Extract the [X, Y] coordinate from the center of the cell holding the provided text.  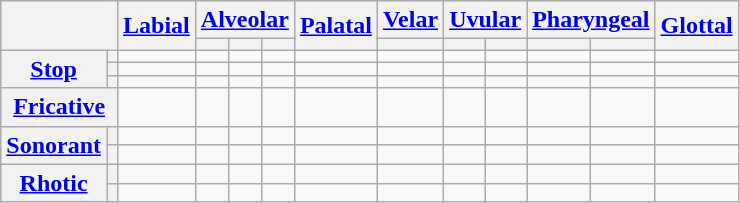
Palatal [336, 26]
Velar [410, 20]
Alveolar [244, 20]
Stop [54, 69]
Rhotic [54, 183]
Glottal [696, 26]
Uvular [486, 20]
Pharyngeal [591, 20]
Sonorant [54, 145]
Fricative [60, 107]
Labial [157, 26]
